Pinpoint the cell where the given text exists, returning its (x, y) midpoint coordinate. 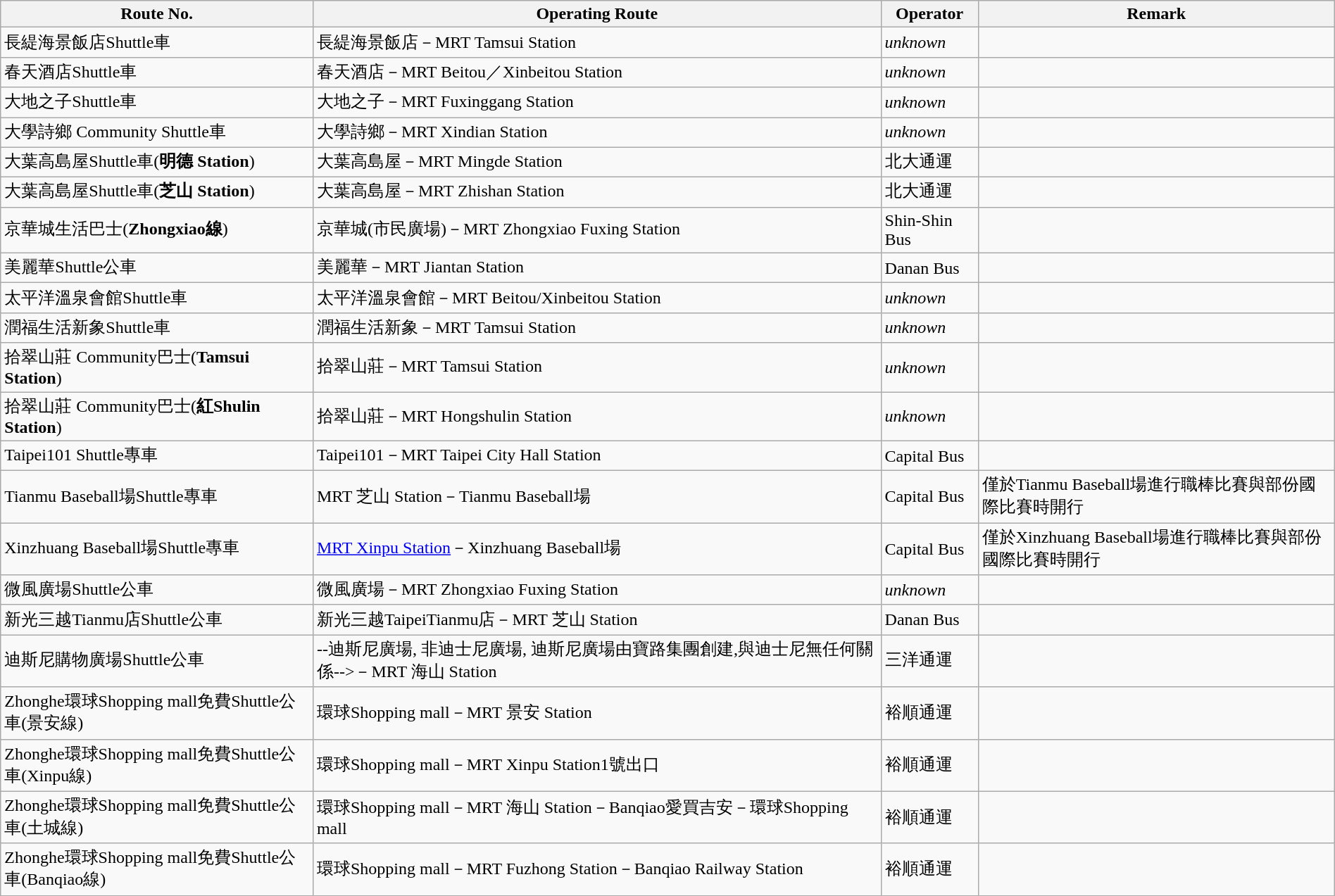
大地之子Shuttle車 (157, 103)
Remark (1156, 14)
Zhonghe環球Shopping mall免費Shuttle公車(土城線) (157, 817)
新光三越TaipeiTianmu店－MRT 芝山 Station (597, 619)
Zhonghe環球Shopping mall免費Shuttle公車(Banqiao線) (157, 869)
大葉高島屋－MRT Mingde Station (597, 162)
環球Shopping mall－MRT Fuzhong Station－Banqiao Railway Station (597, 869)
長緹海景飯店Shuttle車 (157, 42)
環球Shopping mall－MRT 海山 Station－Banqiao愛買吉安－環球Shopping mall (597, 817)
大地之子－MRT Fuxinggang Station (597, 103)
僅於Tianmu Baseball場進行職棒比賽與部份國際比賽時開行 (1156, 497)
環球Shopping mall－MRT Xinpu Station1號出口 (597, 765)
Tianmu Baseball場Shuttle專車 (157, 497)
Operating Route (597, 14)
Zhonghe環球Shopping mall免費Shuttle公車(景安線) (157, 713)
春天酒店Shuttle車 (157, 72)
Taipei101－MRT Taipei City Hall Station (597, 456)
MRT Xinpu Station－Xinzhuang Baseball場 (597, 549)
微風廣場－MRT Zhongxiao Fuxing Station (597, 590)
新光三越Tianmu店Shuttle公車 (157, 619)
Zhonghe環球Shopping mall免費Shuttle公車(Xinpu線) (157, 765)
大葉高島屋Shuttle車(明德 Station) (157, 162)
大葉高島屋－MRT Zhishan Station (597, 193)
Route No. (157, 14)
僅於Xinzhuang Baseball場進行職棒比賽與部份國際比賽時開行 (1156, 549)
長緹海景飯店－MRT Tamsui Station (597, 42)
潤福生活新象－MRT Tamsui Station (597, 328)
拾翠山莊－MRT Tamsui Station (597, 367)
Operator (929, 14)
拾翠山莊 Community巴士(Tamsui Station) (157, 367)
MRT 芝山 Station－Tianmu Baseball場 (597, 497)
潤福生活新象Shuttle車 (157, 328)
Taipei101 Shuttle專車 (157, 456)
三洋通運 (929, 661)
Shin-Shin Bus (929, 229)
美麗華Shuttle公車 (157, 267)
迪斯尼購物廣場Shuttle公車 (157, 661)
太平洋溫泉會館Shuttle車 (157, 298)
Xinzhuang Baseball場Shuttle專車 (157, 549)
太平洋溫泉會館－MRT Beitou/Xinbeitou Station (597, 298)
大葉高島屋Shuttle車(芝山 Station) (157, 193)
大學詩鄉 Community Shuttle車 (157, 132)
大學詩鄉－MRT Xindian Station (597, 132)
拾翠山莊－MRT Hongshulin Station (597, 416)
春天酒店－MRT Beitou／Xinbeitou Station (597, 72)
京華城生活巴士(Zhongxiao線) (157, 229)
環球Shopping mall－MRT 景安 Station (597, 713)
美麗華－MRT Jiantan Station (597, 267)
拾翠山莊 Community巴士(紅Shulin Station) (157, 416)
京華城(市民廣場)－MRT Zhongxiao Fuxing Station (597, 229)
微風廣場Shuttle公車 (157, 590)
--迪斯尼廣場, 非迪士尼廣場, 迪斯尼廣場由寶路集團創建,與迪士尼無任何關係-->－MRT 海山 Station (597, 661)
